Extract the [x, y] coordinate from the center of the cell holding the provided text.  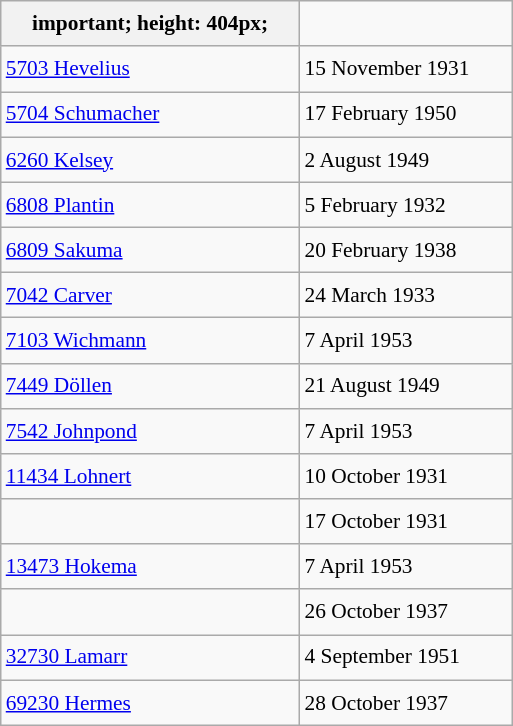
20 February 1938 [406, 250]
7103 Wichmann [150, 340]
5703 Hevelius [150, 68]
11434 Lohnert [150, 476]
21 August 1949 [406, 386]
32730 Lamarr [150, 658]
24 March 1933 [406, 296]
7542 Johnpond [150, 430]
17 October 1931 [406, 522]
17 February 1950 [406, 114]
10 October 1931 [406, 476]
13473 Hokema [150, 566]
7042 Carver [150, 296]
important; height: 404px; [150, 24]
2 August 1949 [406, 160]
5704 Schumacher [150, 114]
28 October 1937 [406, 702]
6808 Plantin [150, 204]
5 February 1932 [406, 204]
7449 Döllen [150, 386]
26 October 1937 [406, 612]
6260 Kelsey [150, 160]
69230 Hermes [150, 702]
4 September 1951 [406, 658]
15 November 1931 [406, 68]
6809 Sakuma [150, 250]
